Return the (x, y) coordinate for the center point of the cell that contains the specified text.  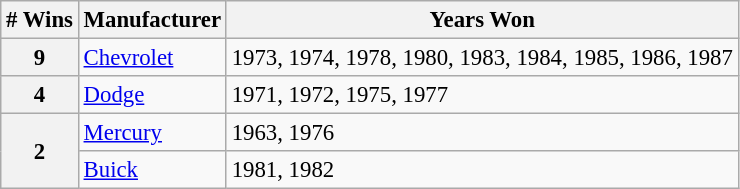
1971, 1972, 1975, 1977 (482, 95)
Years Won (482, 20)
# Wins (40, 20)
Dodge (152, 95)
4 (40, 95)
1963, 1976 (482, 133)
Manufacturer (152, 20)
Chevrolet (152, 58)
1973, 1974, 1978, 1980, 1983, 1984, 1985, 1986, 1987 (482, 58)
Mercury (152, 133)
9 (40, 58)
1981, 1982 (482, 170)
Buick (152, 170)
2 (40, 152)
